Pinpoint the cell where the given text exists, returning its [x, y] midpoint coordinate. 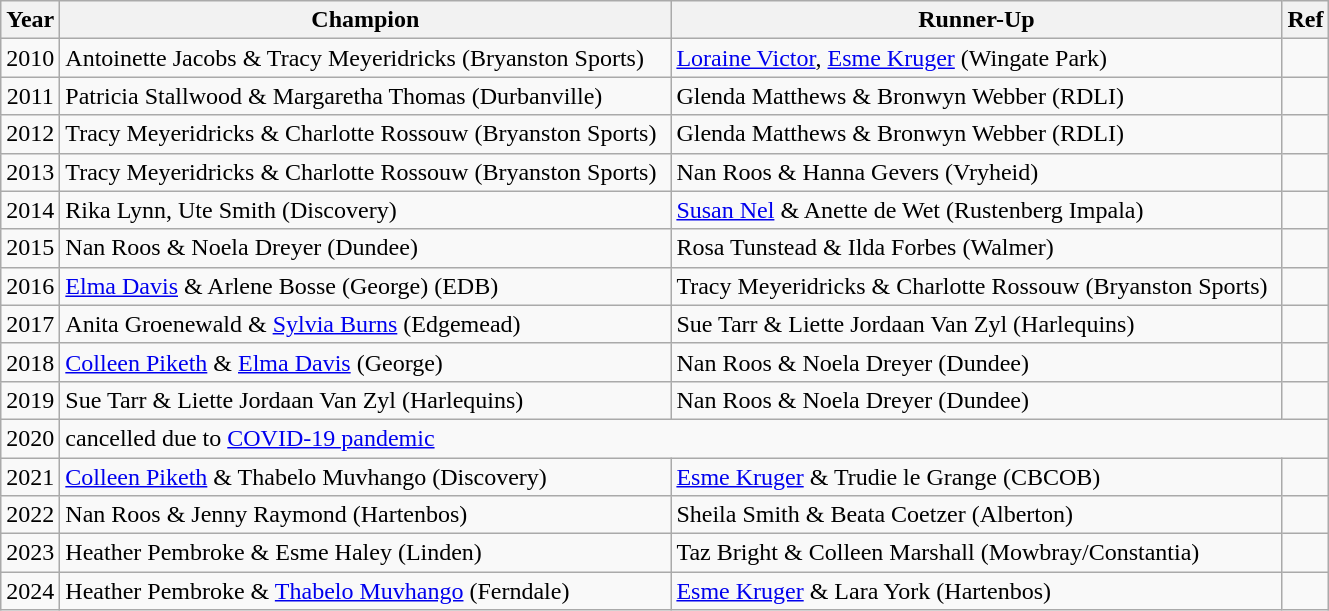
Susan Nel & Anette de Wet (Rustenberg Impala) [976, 210]
2014 [30, 210]
Esme Kruger & Lara York (Hartenbos) [976, 591]
Loraine Victor, Esme Kruger (Wingate Park) [976, 58]
Elma Davis & Arlene Bosse (George) (EDB) [366, 286]
Taz Bright & Colleen Marshall (Mowbray/Constantia) [976, 553]
2016 [30, 286]
Colleen Piketh & Elma Davis (George) [366, 362]
Colleen Piketh & Thabelo Muvhango (Discovery) [366, 477]
2011 [30, 96]
Esme Kruger & Trudie le Grange (CBCOB) [976, 477]
2024 [30, 591]
Ref [1306, 20]
2013 [30, 172]
2022 [30, 515]
Runner-Up [976, 20]
Patricia Stallwood & Margaretha Thomas (Durbanville) [366, 96]
Anita Groenewald & Sylvia Burns (Edgemead) [366, 324]
Antoinette Jacobs & Tracy Meyeridricks (Bryanston Sports) [366, 58]
Year [30, 20]
Champion [366, 20]
Nan Roos & Hanna Gevers (Vryheid) [976, 172]
2021 [30, 477]
2017 [30, 324]
Nan Roos & Jenny Raymond (Hartenbos) [366, 515]
Heather Pembroke & Esme Haley (Linden) [366, 553]
2015 [30, 248]
Sheila Smith & Beata Coetzer (Alberton) [976, 515]
Heather Pembroke & Thabelo Muvhango (Ferndale) [366, 591]
2018 [30, 362]
2012 [30, 134]
Rika Lynn, Ute Smith (Discovery) [366, 210]
cancelled due to COVID-19 pandemic [694, 438]
2023 [30, 553]
2010 [30, 58]
2020 [30, 438]
Rosa Tunstead & Ilda Forbes (Walmer) [976, 248]
2019 [30, 400]
